Capture the cell that displays the provided text and extract its [x, y] central coordinate. 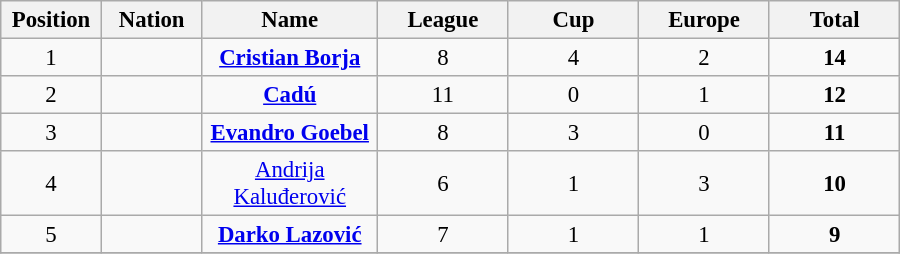
Cadú [290, 95]
9 [834, 235]
6 [444, 184]
Europe [704, 20]
10 [834, 184]
Darko Lazović [290, 235]
Nation [152, 20]
12 [834, 95]
Position [52, 20]
Cup [574, 20]
14 [834, 58]
Andrija Kaluđerović [290, 184]
7 [444, 235]
Name [290, 20]
Evandro Goebel [290, 133]
League [444, 20]
Cristian Borja [290, 58]
5 [52, 235]
Total [834, 20]
